Capture the cell that displays the provided text and extract its [X, Y] central coordinate. 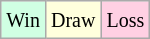
Loss [126, 20]
Draw [72, 20]
Win [24, 20]
